Find where the given text appears and provide that cell's center as [x, y] coordinate. 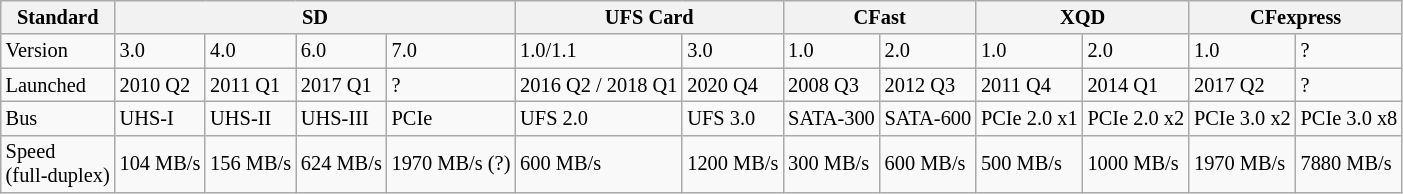
1970 MB/s (?) [452, 164]
UHS-I [160, 118]
SD [316, 17]
PCIe 3.0 x8 [1350, 118]
UFS 3.0 [732, 118]
Standard [58, 17]
UHS-II [250, 118]
SATA-300 [831, 118]
PCIe 3.0 x2 [1242, 118]
Speed(full-duplex) [58, 164]
Bus [58, 118]
2012 Q3 [928, 85]
2017 Q2 [1242, 85]
1970 MB/s [1242, 164]
1.0/1.1 [598, 51]
UFS 2.0 [598, 118]
2011 Q4 [1030, 85]
6.0 [342, 51]
UHS-III [342, 118]
104 MB/s [160, 164]
UFS Card [649, 17]
300 MB/s [831, 164]
Launched [58, 85]
2010 Q2 [160, 85]
XQD [1082, 17]
PCIe [452, 118]
1000 MB/s [1136, 164]
4.0 [250, 51]
Version [58, 51]
2011 Q1 [250, 85]
7.0 [452, 51]
2017 Q1 [342, 85]
2008 Q3 [831, 85]
624 MB/s [342, 164]
PCIe 2.0 x1 [1030, 118]
7880 MB/s [1350, 164]
2014 Q1 [1136, 85]
500 MB/s [1030, 164]
PCIe 2.0 x2 [1136, 118]
2020 Q4 [732, 85]
1200 MB/s [732, 164]
2016 Q2 / 2018 Q1 [598, 85]
CFast [880, 17]
CFexpress [1296, 17]
SATA-600 [928, 118]
156 MB/s [250, 164]
